Determine the [x, y] coordinate at the center of the cell enclosing the given text.  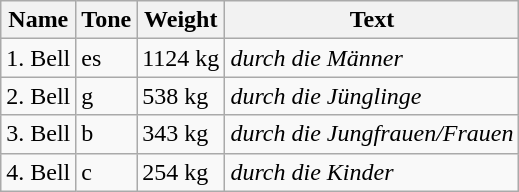
Name [38, 20]
Weight [181, 20]
538 kg [181, 96]
1. Bell [38, 58]
durch die Kinder [372, 172]
b [106, 134]
1124 kg [181, 58]
c [106, 172]
3. Bell [38, 134]
Tone [106, 20]
durch die Jünglinge [372, 96]
4. Bell [38, 172]
durch die Männer [372, 58]
es [106, 58]
Text [372, 20]
durch die Jungfrauen/Frauen [372, 134]
343 kg [181, 134]
g [106, 96]
2. Bell [38, 96]
254 kg [181, 172]
